Provide the (X, Y) coordinate of the cell's center where the given text is located.  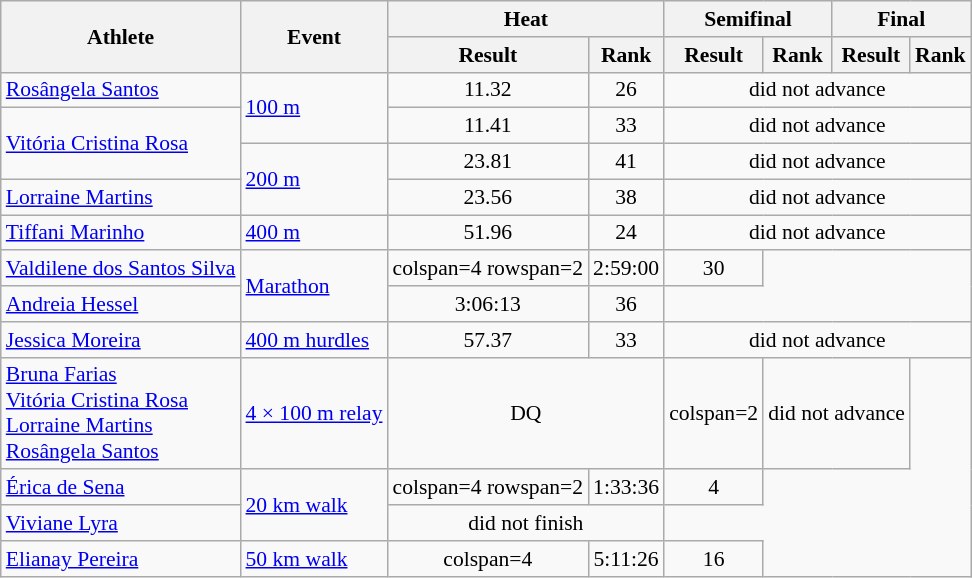
30 (714, 269)
Jessica Moreira (121, 340)
Viviane Lyra (121, 523)
Athlete (121, 36)
DQ (526, 413)
Vitória Cristina Rosa (121, 144)
colspan=2 (714, 413)
50 km walk (314, 559)
did not finish (526, 523)
38 (626, 197)
57.37 (488, 340)
2:59:00 (626, 269)
400 m hurdles (314, 340)
Marathon (314, 286)
Bruna Farias Vitória Cristina Rosa Lorraine Martins Rosângela Santos (121, 413)
11.41 (488, 126)
Final (902, 19)
Elianay Pereira (121, 559)
Heat (526, 19)
41 (626, 162)
Lorraine Martins (121, 197)
24 (626, 233)
23.81 (488, 162)
Tiffani Marinho (121, 233)
400 m (314, 233)
colspan=4 (488, 559)
Rosângela Santos (121, 90)
20 km walk (314, 506)
16 (714, 559)
23.56 (488, 197)
1:33:36 (626, 488)
Érica de Sena (121, 488)
Semifinal (748, 19)
4 × 100 m relay (314, 413)
36 (626, 304)
51.96 (488, 233)
Event (314, 36)
100 m (314, 108)
200 m (314, 180)
Valdilene dos Santos Silva (121, 269)
Andreia Hessel (121, 304)
11.32 (488, 90)
26 (626, 90)
3:06:13 (488, 304)
5:11:26 (626, 559)
4 (714, 488)
